Find where the given text appears and provide that cell's center as [x, y] coordinate. 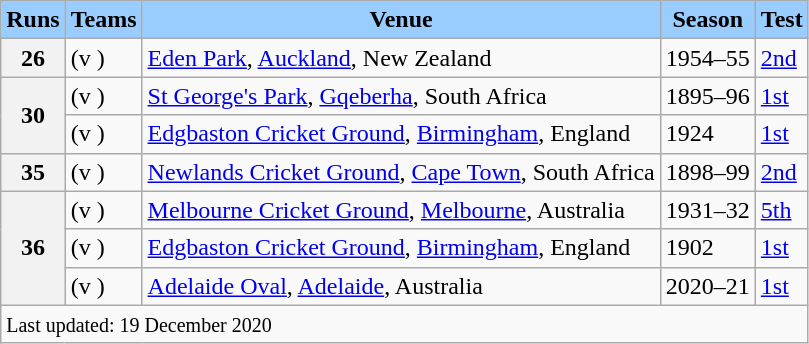
1931–32 [708, 210]
Adelaide Oval, Adelaide, Australia [401, 286]
1902 [708, 248]
1924 [708, 134]
Runs [33, 20]
Last updated: 19 December 2020 [404, 324]
Season [708, 20]
Teams [104, 20]
35 [33, 172]
5th [782, 210]
Melbourne Cricket Ground, Melbourne, Australia [401, 210]
2020–21 [708, 286]
36 [33, 248]
1954–55 [708, 58]
1898–99 [708, 172]
30 [33, 115]
St George's Park, Gqeberha, South Africa [401, 96]
Eden Park, Auckland, New Zealand [401, 58]
1895–96 [708, 96]
Venue [401, 20]
26 [33, 58]
Newlands Cricket Ground, Cape Town, South Africa [401, 172]
Test [782, 20]
